Scan for the cell matching the given text and deliver its (X, Y) coordinate at center. 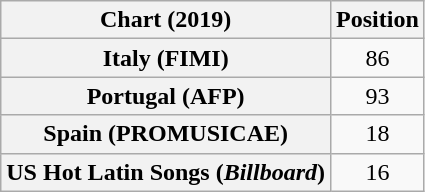
Portugal (AFP) (166, 96)
16 (378, 172)
18 (378, 134)
Chart (2019) (166, 20)
Spain (PROMUSICAE) (166, 134)
US Hot Latin Songs (Billboard) (166, 172)
86 (378, 58)
93 (378, 96)
Position (378, 20)
Italy (FIMI) (166, 58)
